Return (X, Y) of the center of cell containing provided text 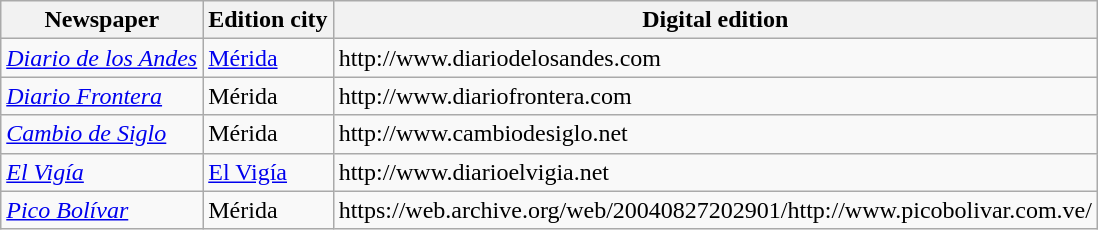
Pico Bolívar (102, 210)
Cambio de Siglo (102, 134)
http://www.cambiodesiglo.net (715, 134)
Diario Frontera (102, 96)
Edition city (268, 20)
Digital edition (715, 20)
Diario de los Andes (102, 58)
http://www.diariofrontera.com (715, 96)
Newspaper (102, 20)
http://www.diarioelvigia.net (715, 172)
https://web.archive.org/web/20040827202901/http://www.picobolivar.com.ve/ (715, 210)
http://www.diariodelosandes.com (715, 58)
